Find where the given text appears and provide that cell's center as (X, Y) coordinate. 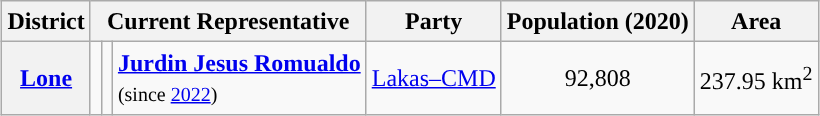
237.95 km2 (756, 78)
Current Representative (228, 22)
Area (756, 22)
92,808 (598, 78)
Party (434, 22)
Population (2020) (598, 22)
Lakas–CMD (434, 78)
Lone (46, 78)
District (46, 22)
Jurdin Jesus Romualdo(since 2022) (239, 78)
